Extract the (X, Y) coordinate from the center of the cell holding the provided text.  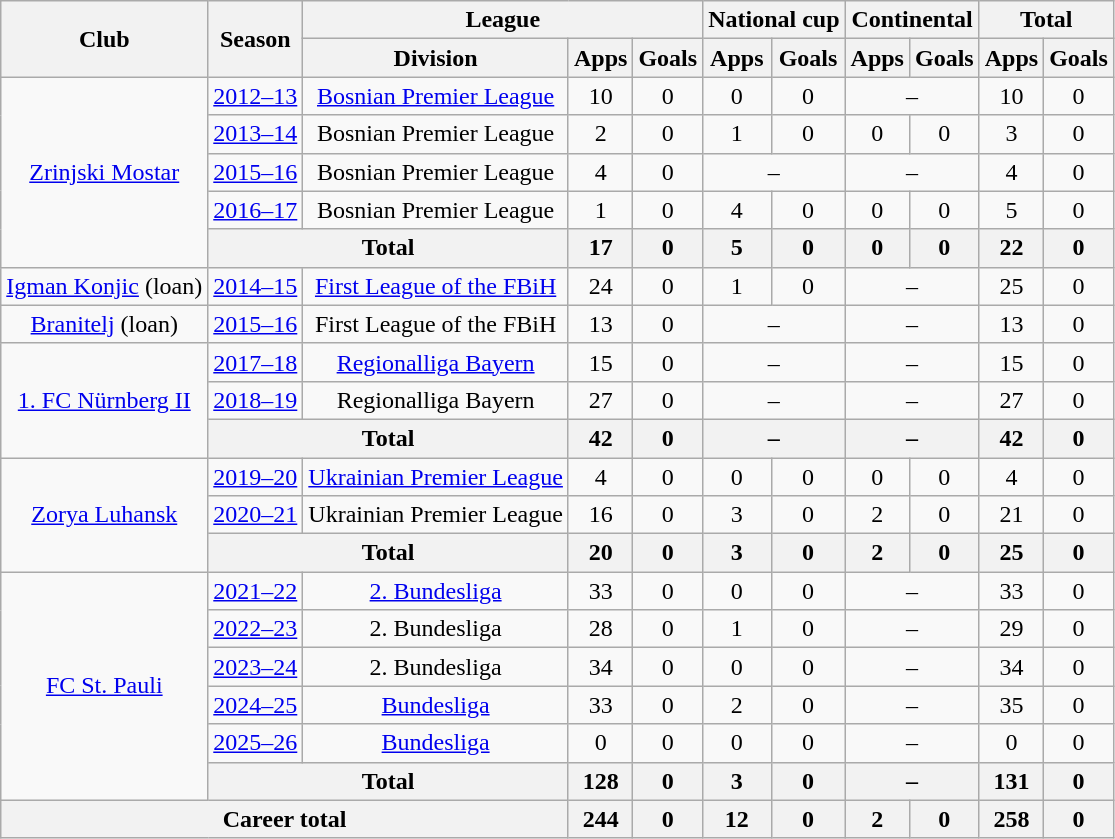
2012–13 (256, 96)
Zrinjski Mostar (104, 172)
2014–15 (256, 286)
2024–25 (256, 705)
2013–14 (256, 134)
2018–19 (256, 400)
National cup (774, 20)
2021–22 (256, 591)
FC St. Pauli (104, 686)
29 (1011, 629)
Igman Konjic (loan) (104, 286)
League (503, 20)
16 (600, 515)
2025–26 (256, 743)
128 (600, 781)
Continental (912, 20)
22 (1011, 248)
2017–18 (256, 362)
Division (436, 58)
20 (600, 553)
35 (1011, 705)
2022–23 (256, 629)
28 (600, 629)
24 (600, 286)
Season (256, 39)
Branitelj (loan) (104, 324)
1. FC Nürnberg II (104, 400)
2019–20 (256, 477)
21 (1011, 515)
Club (104, 39)
258 (1011, 819)
Zorya Luhansk (104, 515)
12 (737, 819)
2023–24 (256, 667)
131 (1011, 781)
Career total (285, 819)
17 (600, 248)
244 (600, 819)
2020–21 (256, 515)
2016–17 (256, 210)
